Detect which cell encompasses the target text, then output its [X, Y] center coordinate. 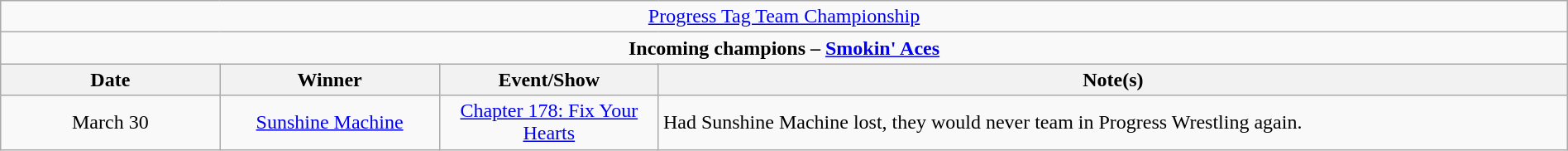
Date [111, 80]
Event/Show [549, 80]
March 30 [111, 123]
Sunshine Machine [329, 123]
Winner [329, 80]
Chapter 178: Fix Your Hearts [549, 123]
Progress Tag Team Championship [784, 17]
Had Sunshine Machine lost, they would never team in Progress Wrestling again. [1113, 123]
Incoming champions – Smokin' Aces [784, 48]
Note(s) [1113, 80]
